For the text-containing cell, return its midpoint in [x, y] coordinate format. 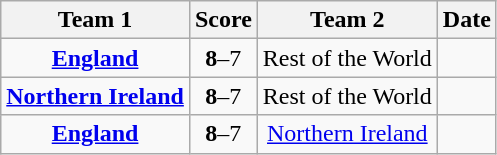
Team 2 [347, 20]
Date [466, 20]
Team 1 [96, 20]
Score [223, 20]
